Determine the [X, Y] coordinate at the center of the cell enclosing the given text.  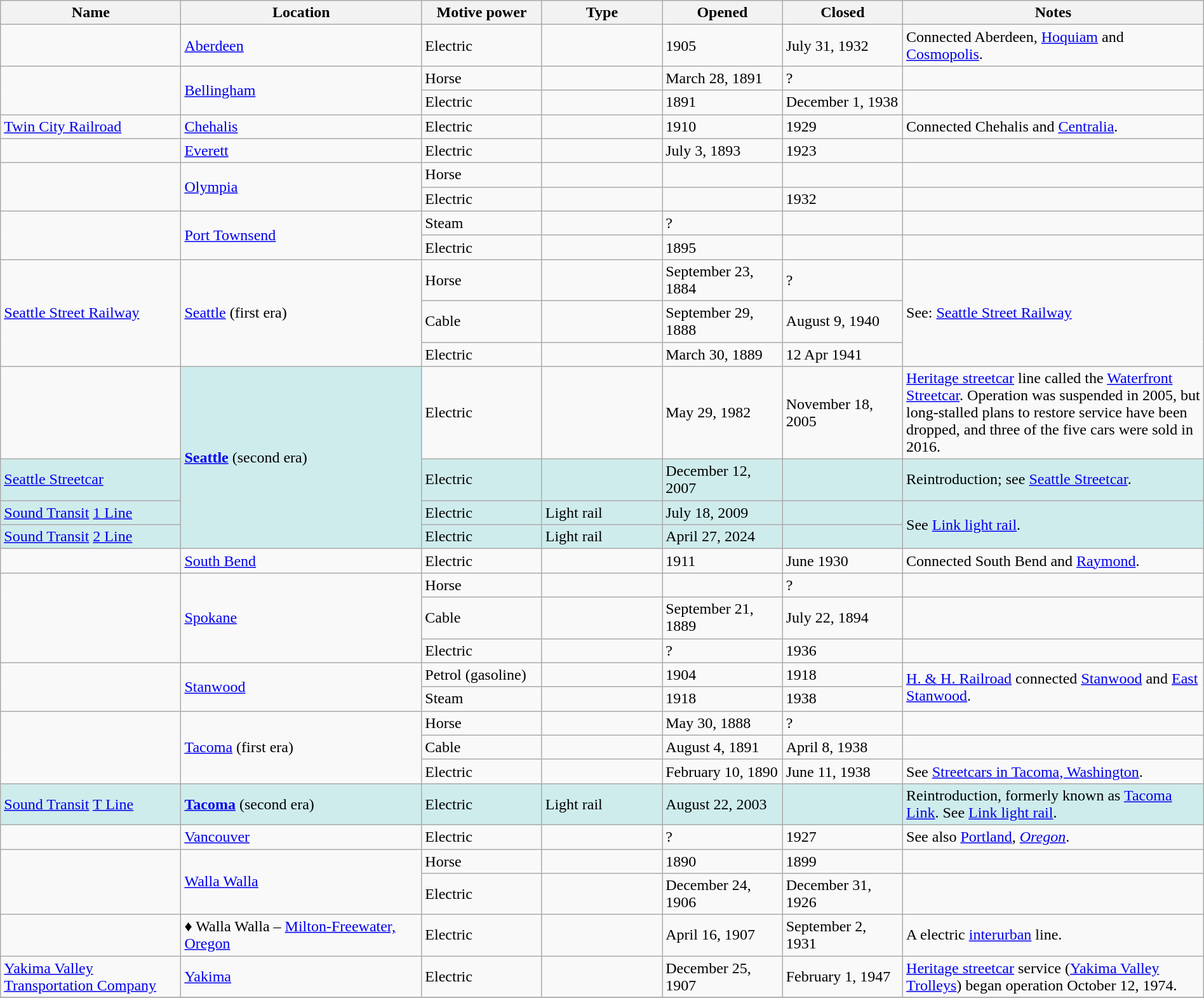
July 3, 1893 [723, 151]
1932 [842, 199]
August 22, 2003 [723, 804]
Seattle Street Railway [91, 313]
See Link light rail. [1053, 525]
Opened [723, 13]
June 11, 1938 [842, 771]
July 31, 1932 [842, 46]
December 1, 1938 [842, 102]
1938 [842, 699]
Vancouver [301, 837]
Stanwood [301, 687]
See also Portland, Oregon. [1053, 837]
September 21, 1889 [723, 617]
1899 [842, 861]
Closed [842, 13]
July 22, 1894 [842, 617]
1890 [723, 861]
July 18, 2009 [723, 513]
Sound Transit T Line [91, 804]
1891 [723, 102]
April 27, 2024 [723, 537]
Aberdeen [301, 46]
December 12, 2007 [723, 480]
April 16, 1907 [723, 935]
1923 [842, 151]
1929 [842, 126]
February 10, 1890 [723, 771]
Heritage streetcar service (Yakima Valley Trolleys) began operation October 12, 1974. [1053, 977]
Yakima Valley Transportation Company [91, 977]
September 2, 1931 [842, 935]
Sound Transit 2 Line [91, 537]
Walla Walla [301, 882]
1910 [723, 126]
Tacoma (first era) [301, 747]
Name [91, 13]
May 30, 1888 [723, 723]
H. & H. Railroad connected Stanwood and East Stanwood. [1053, 687]
Seattle (second era) [301, 457]
1936 [842, 651]
See Streetcars in Tacoma, Washington. [1053, 771]
Connected Aberdeen, Hoquiam and Cosmopolis. [1053, 46]
Yakima [301, 977]
Connected South Bend and Raymond. [1053, 561]
Connected Chehalis and Centralia. [1053, 126]
Reintroduction, formerly known as Tacoma Link. See Link light rail. [1053, 804]
September 29, 1888 [723, 321]
♦ Walla Walla – Milton-Freewater, Oregon [301, 935]
September 23, 1884 [723, 280]
Olympia [301, 187]
August 9, 1940 [842, 321]
June 1930 [842, 561]
Petrol (gasoline) [481, 675]
South Bend [301, 561]
March 30, 1889 [723, 354]
1911 [723, 561]
Location [301, 13]
1895 [723, 247]
Motive power [481, 13]
Tacoma (second era) [301, 804]
Sound Transit 1 Line [91, 513]
Reintroduction; see Seattle Streetcar. [1053, 480]
February 1, 1947 [842, 977]
April 8, 1938 [842, 747]
Port Townsend [301, 235]
Twin City Railroad [91, 126]
1904 [723, 675]
Seattle (first era) [301, 313]
See: Seattle Street Railway [1053, 313]
1927 [842, 837]
Everett [301, 151]
March 28, 1891 [723, 78]
May 29, 1982 [723, 413]
Type [602, 13]
Chehalis [301, 126]
December 31, 1926 [842, 894]
Bellingham [301, 90]
November 18, 2005 [842, 413]
12 Apr 1941 [842, 354]
Spokane [301, 617]
A electric interurban line. [1053, 935]
December 24, 1906 [723, 894]
Notes [1053, 13]
December 25, 1907 [723, 977]
Seattle Streetcar [91, 480]
August 4, 1891 [723, 747]
1905 [723, 46]
